From the cell containing the given text, extract its center point as [x, y] coordinate. 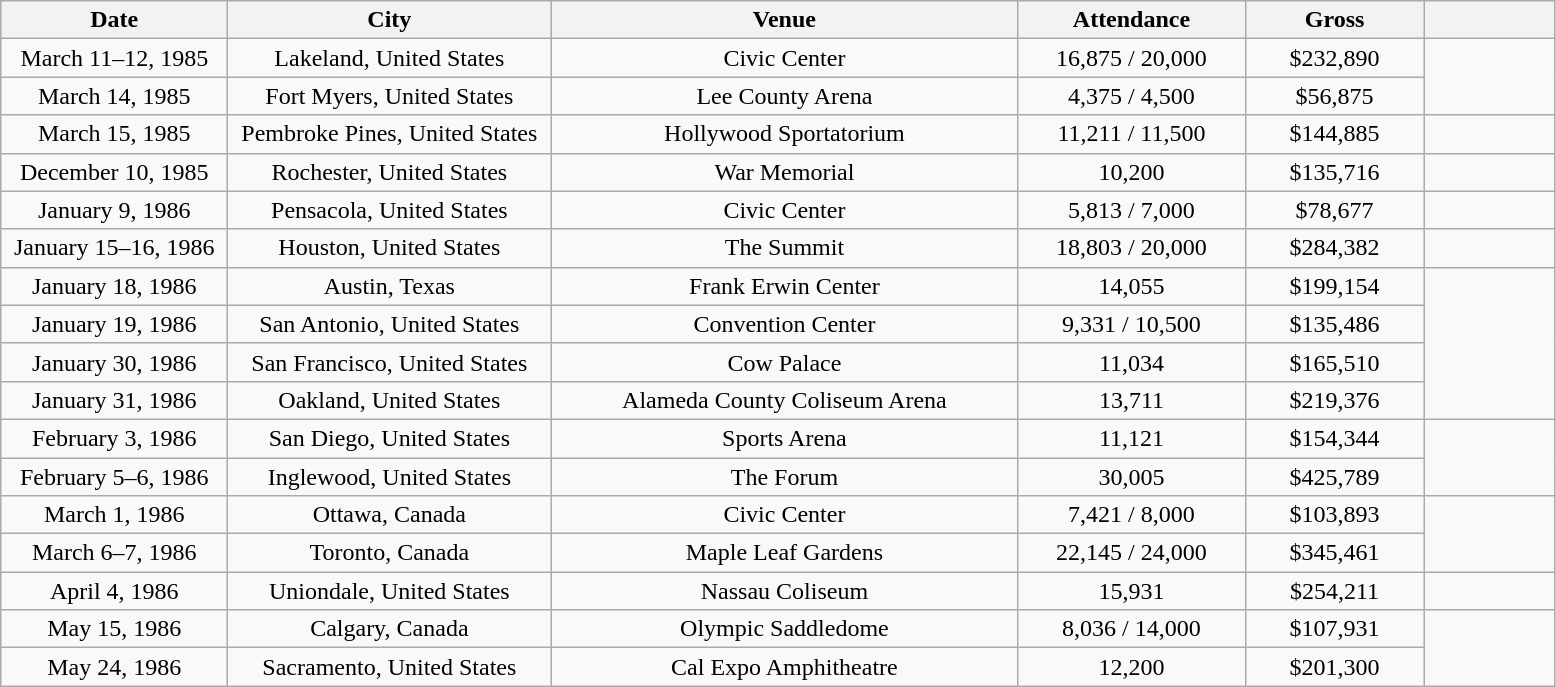
War Memorial [784, 172]
$135,716 [1334, 172]
30,005 [1132, 477]
January 18, 1986 [114, 286]
March 6–7, 1986 [114, 553]
8,036 / 14,000 [1132, 629]
May 24, 1986 [114, 667]
Olympic Saddledome [784, 629]
Sacramento, United States [390, 667]
$103,893 [1334, 515]
March 14, 1985 [114, 96]
Pensacola, United States [390, 210]
Venue [784, 20]
January 15–16, 1986 [114, 248]
March 11–12, 1985 [114, 58]
$219,376 [1334, 400]
16,875 / 20,000 [1132, 58]
10,200 [1132, 172]
18,803 / 20,000 [1132, 248]
Houston, United States [390, 248]
$284,382 [1334, 248]
$135,486 [1334, 324]
Rochester, United States [390, 172]
Sports Arena [784, 438]
22,145 / 24,000 [1132, 553]
April 4, 1986 [114, 591]
Convention Center [784, 324]
Maple Leaf Gardens [784, 553]
Hollywood Sportatorium [784, 134]
$425,789 [1334, 477]
$78,677 [1334, 210]
March 15, 1985 [114, 134]
Date [114, 20]
12,200 [1132, 667]
The Forum [784, 477]
Oakland, United States [390, 400]
May 15, 1986 [114, 629]
Attendance [1132, 20]
Calgary, Canada [390, 629]
$254,211 [1334, 591]
City [390, 20]
11,034 [1132, 362]
Uniondale, United States [390, 591]
$199,154 [1334, 286]
$345,461 [1334, 553]
January 30, 1986 [114, 362]
Lakeland, United States [390, 58]
14,055 [1132, 286]
15,931 [1132, 591]
Austin, Texas [390, 286]
Cal Expo Amphitheatre [784, 667]
$56,875 [1334, 96]
San Antonio, United States [390, 324]
$201,300 [1334, 667]
11,211 / 11,500 [1132, 134]
4,375 / 4,500 [1132, 96]
Lee County Arena [784, 96]
Inglewood, United States [390, 477]
Cow Palace [784, 362]
Nassau Coliseum [784, 591]
13,711 [1132, 400]
7,421 / 8,000 [1132, 515]
Frank Erwin Center [784, 286]
March 1, 1986 [114, 515]
9,331 / 10,500 [1132, 324]
January 31, 1986 [114, 400]
Pembroke Pines, United States [390, 134]
December 10, 1985 [114, 172]
January 9, 1986 [114, 210]
11,121 [1132, 438]
The Summit [784, 248]
Ottawa, Canada [390, 515]
$107,931 [1334, 629]
$232,890 [1334, 58]
San Diego, United States [390, 438]
5,813 / 7,000 [1132, 210]
$154,344 [1334, 438]
Alameda County Coliseum Arena [784, 400]
February 5–6, 1986 [114, 477]
Gross [1334, 20]
Fort Myers, United States [390, 96]
$144,885 [1334, 134]
Toronto, Canada [390, 553]
February 3, 1986 [114, 438]
San Francisco, United States [390, 362]
$165,510 [1334, 362]
January 19, 1986 [114, 324]
